Output the (x, y) coordinate of the center of the cell containing the given text.  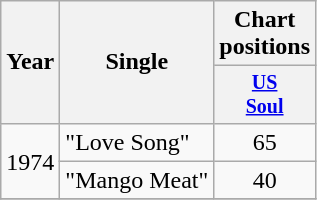
40 (265, 180)
Year (30, 62)
65 (265, 142)
Chart positions (265, 34)
Single (137, 62)
1974 (30, 161)
"Mango Meat" (137, 180)
USSoul (265, 94)
"Love Song" (137, 142)
